Output the (x, y) coordinate of the center of the cell containing the given text.  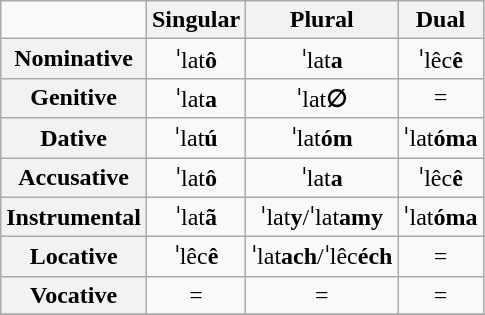
Dual (440, 20)
Nominative (74, 59)
Instrumental (74, 217)
Plural (322, 20)
ˈlaty/ˈlatamy (322, 217)
Accusative (74, 178)
ˈlatach/ˈlêcéch (322, 257)
Dative (74, 138)
ˈlatú (196, 138)
Vocative (74, 295)
ˈlatã (196, 217)
Singular (196, 20)
Locative (74, 257)
ˈlatóm (322, 138)
Genitive (74, 98)
ˈlat∅ (322, 98)
